Determine the [x, y] coordinate at the center of the cell enclosing the given text.  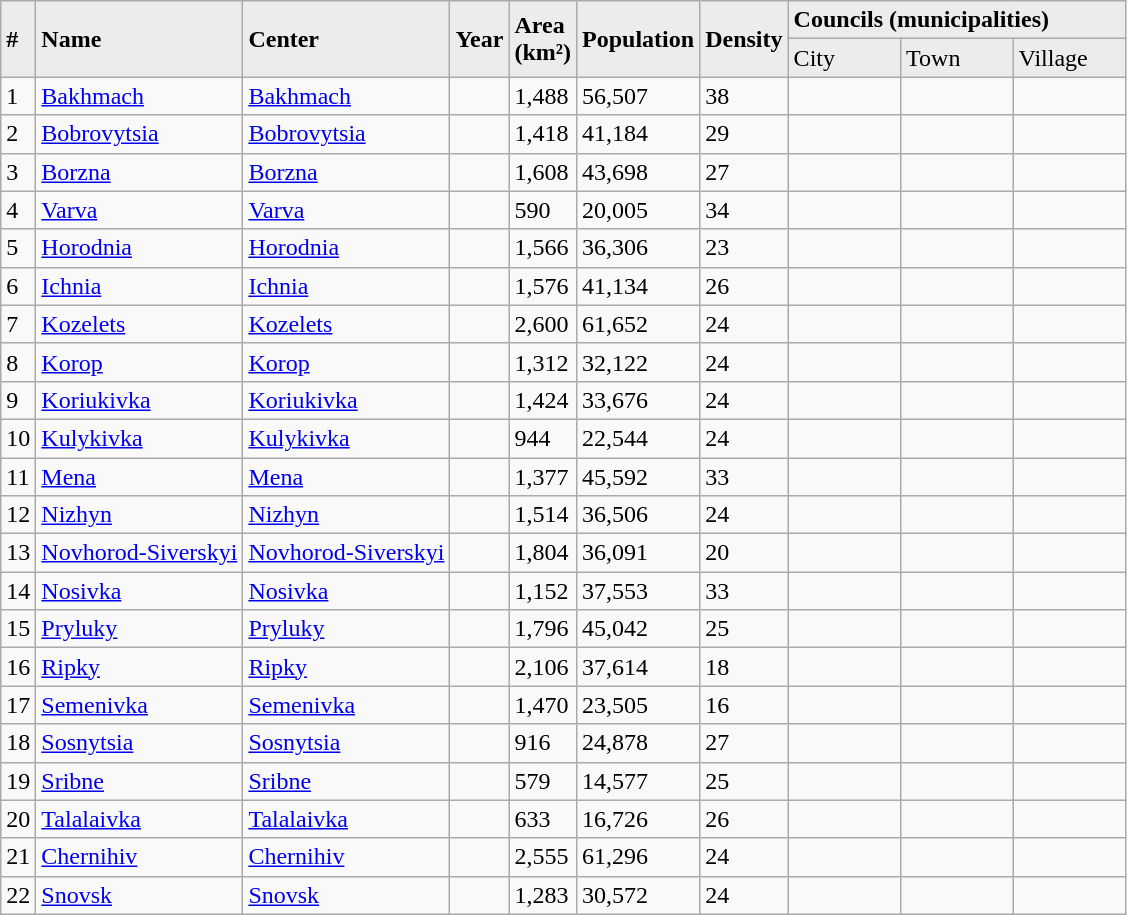
1,312 [543, 362]
37,553 [638, 591]
1,796 [543, 629]
2,106 [543, 667]
633 [543, 819]
2,555 [543, 857]
22,544 [638, 438]
23 [744, 248]
1 [18, 96]
579 [543, 781]
4 [18, 210]
Density [744, 39]
1,283 [543, 895]
1,424 [543, 400]
61,652 [638, 324]
36,091 [638, 553]
5 [18, 248]
56,507 [638, 96]
1,566 [543, 248]
36,506 [638, 515]
3 [18, 172]
1,418 [543, 134]
7 [18, 324]
61,296 [638, 857]
12 [18, 515]
1,488 [543, 96]
45,592 [638, 477]
1,514 [543, 515]
City [844, 58]
14 [18, 591]
# [18, 39]
21 [18, 857]
9 [18, 400]
20,005 [638, 210]
41,184 [638, 134]
Councils (municipalities) [956, 20]
944 [543, 438]
1,377 [543, 477]
45,042 [638, 629]
32,122 [638, 362]
1,804 [543, 553]
23,505 [638, 705]
22 [18, 895]
11 [18, 477]
1,470 [543, 705]
33,676 [638, 400]
Town [957, 58]
13 [18, 553]
Year [480, 39]
916 [543, 743]
Name [140, 39]
30,572 [638, 895]
14,577 [638, 781]
19 [18, 781]
15 [18, 629]
17 [18, 705]
1,152 [543, 591]
43,698 [638, 172]
1,608 [543, 172]
24,878 [638, 743]
1,576 [543, 286]
590 [543, 210]
34 [744, 210]
6 [18, 286]
Area(km²) [543, 39]
2 [18, 134]
10 [18, 438]
Center [346, 39]
37,614 [638, 667]
8 [18, 362]
Population [638, 39]
41,134 [638, 286]
2,600 [543, 324]
16,726 [638, 819]
36,306 [638, 248]
38 [744, 96]
29 [744, 134]
Village [1069, 58]
